Find where the given text appears and provide that cell's center as (X, Y) coordinate. 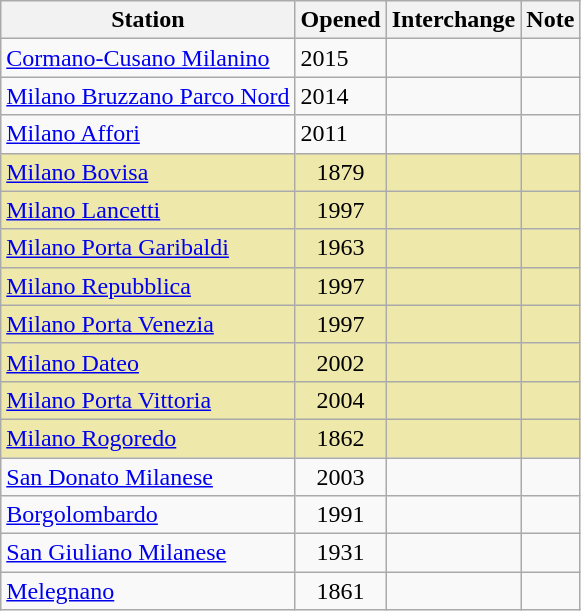
2002 (340, 362)
Milano Repubblica (148, 286)
Milano Lancetti (148, 210)
Milano Rogoredo (148, 438)
San Donato Milanese (148, 477)
1963 (340, 248)
Borgolombardo (148, 515)
2003 (340, 477)
Melegnano (148, 591)
Cormano-Cusano Milanino (148, 58)
1861 (340, 591)
2011 (340, 134)
Note (550, 20)
Milano Dateo (148, 362)
Milano Bovisa (148, 172)
San Giuliano Milanese (148, 553)
1879 (340, 172)
2004 (340, 400)
Milano Bruzzano Parco Nord (148, 96)
Milano Porta Vittoria (148, 400)
2014 (340, 96)
1991 (340, 515)
Opened (340, 20)
2015 (340, 58)
Milano Porta Garibaldi (148, 248)
Milano Affori (148, 134)
Station (148, 20)
Milano Porta Venezia (148, 324)
1862 (340, 438)
1931 (340, 553)
Interchange (454, 20)
